Return the [x, y] coordinate for the center point of the cell that contains the specified text.  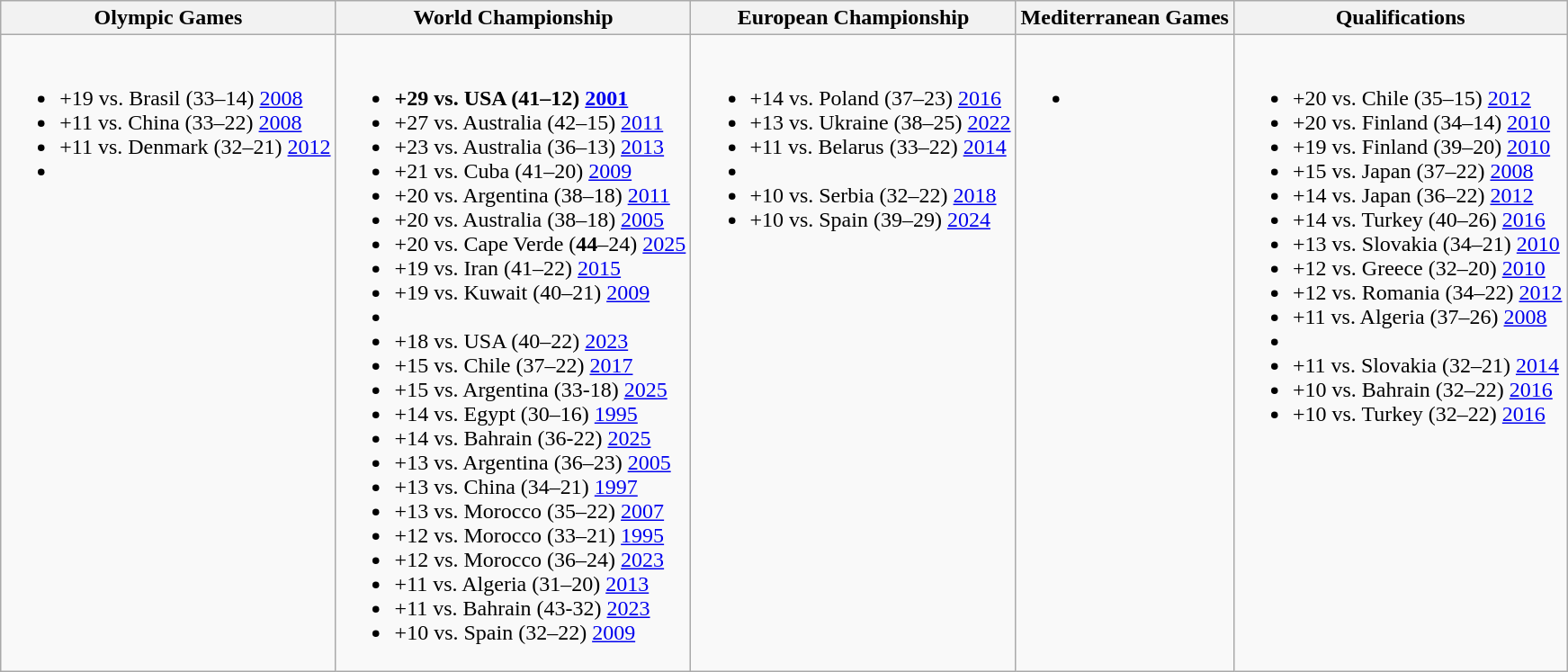
Mediterranean Games [1124, 18]
Qualifications [1400, 18]
European Championship [853, 18]
Olympic Games [168, 18]
World Championship [513, 18]
+14 vs. Poland (37–23) 2016+13 vs. Ukraine (38–25) 2022+11 vs. Belarus (33–22) 2014+10 vs. Serbia (32–22) 2018+10 vs. Spain (39–29) 2024 [853, 353]
+19 vs. Brasil (33–14) 2008+11 vs. China (33–22) 2008+11 vs. Denmark (32–21) 2012 [168, 353]
